Output the (X, Y) coordinate of the center of the cell containing the given text.  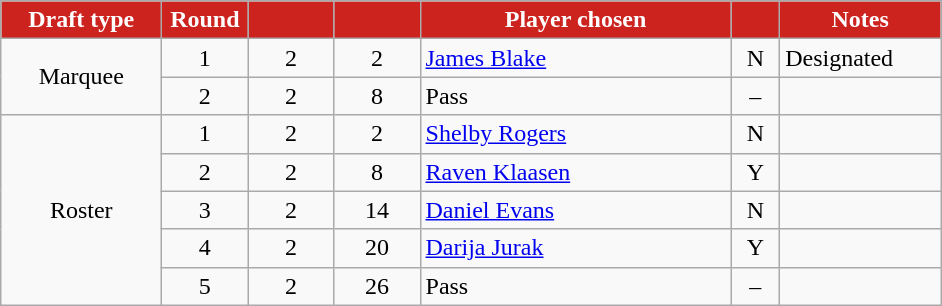
Raven Klaasen (576, 172)
26 (377, 286)
Roster (82, 210)
20 (377, 248)
Round (205, 20)
Marquee (82, 77)
Draft type (82, 20)
Designated (860, 58)
Player chosen (576, 20)
Darija Jurak (576, 248)
4 (205, 248)
James Blake (576, 58)
3 (205, 210)
14 (377, 210)
Daniel Evans (576, 210)
Shelby Rogers (576, 134)
Notes (860, 20)
5 (205, 286)
